Provide the (X, Y) coordinate of the cell's center where the given text is located.  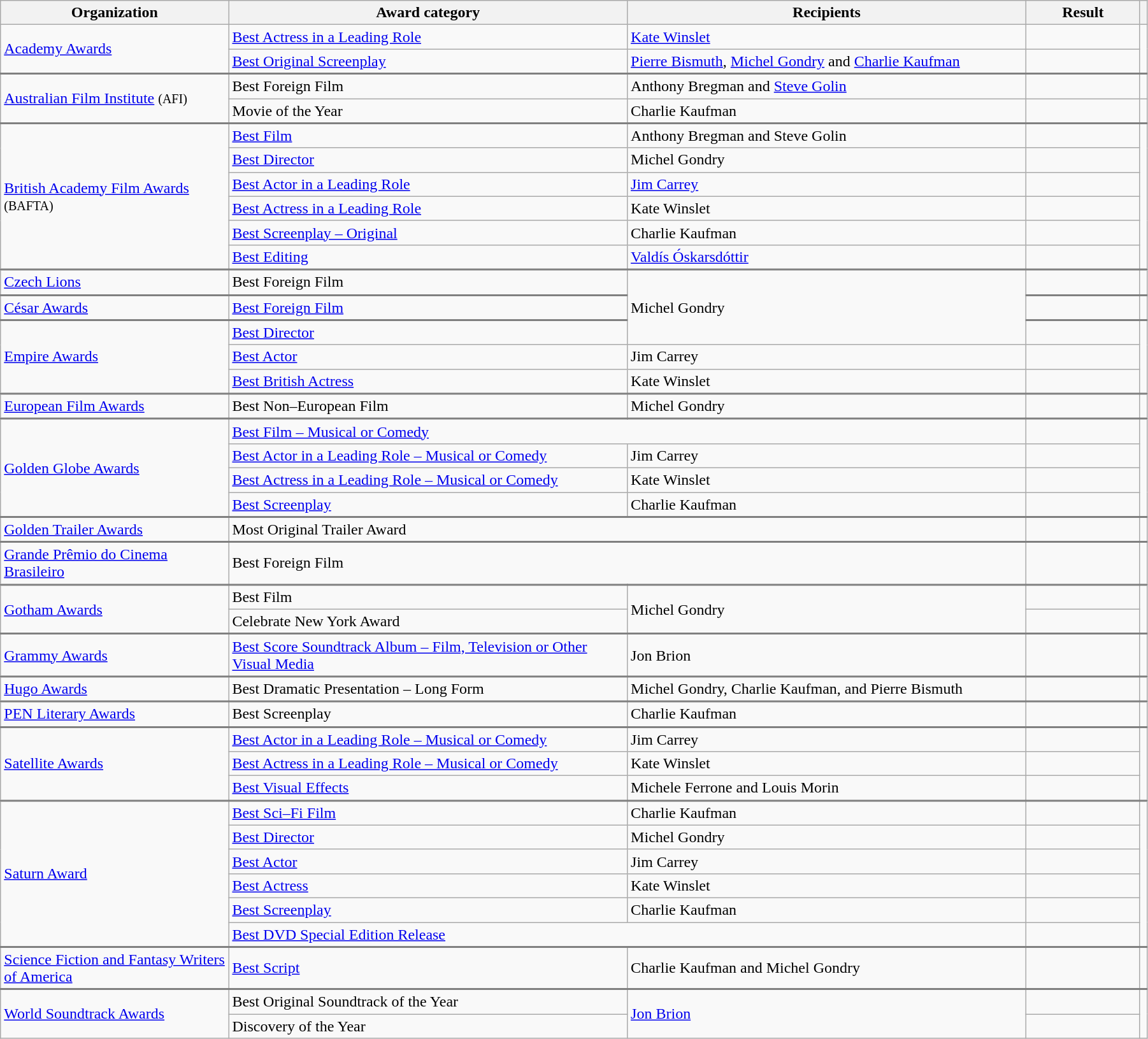
Best Screenplay – Original (428, 233)
Saturn Award (115, 873)
Science Fiction and Fantasy Writers of America (115, 968)
Grande Prêmio do Cinema Brasileiro (115, 563)
Celebrate New York Award (428, 622)
British Academy Film Awards (BAFTA) (115, 196)
Best Actress (428, 885)
Discovery of the Year (428, 1026)
Satellite Awards (115, 764)
Award category (428, 13)
Recipients (827, 13)
Best Film – Musical or Comedy (627, 432)
Best Non–European Film (428, 406)
World Soundtrack Awards (115, 1014)
PEN Literary Awards (115, 714)
Organization (115, 13)
Most Original Trailer Award (627, 529)
Academy Awards (115, 50)
Best Actor in a Leading Role (428, 184)
Golden Trailer Awards (115, 529)
Czech Lions (115, 282)
Best Score Soundtrack Album – Film, Television or Other Visual Media (428, 655)
Best Original Screenplay (428, 61)
Best Dramatic Presentation – Long Form (428, 689)
Grammy Awards (115, 655)
Empire Awards (115, 357)
Movie of the Year (428, 111)
Michele Ferrone and Louis Morin (827, 789)
Valdís Óskarsdóttir (827, 257)
Gotham Awards (115, 609)
Best Visual Effects (428, 789)
Best DVD Special Edition Release (627, 935)
Best Original Soundtrack of the Year (428, 1001)
Best Editing (428, 257)
European Film Awards (115, 406)
César Awards (115, 308)
Australian Film Institute (AFI) (115, 99)
Charlie Kaufman and Michel Gondry (827, 968)
Best British Actress (428, 381)
Pierre Bismuth, Michel Gondry and Charlie Kaufman (827, 61)
Result (1083, 13)
Golden Globe Awards (115, 468)
Hugo Awards (115, 689)
Best Sci–Fi Film (428, 813)
Best Script (428, 968)
Michel Gondry, Charlie Kaufman, and Pierre Bismuth (827, 689)
